Provide the (X, Y) coordinate of the cell's center where the given text is located.  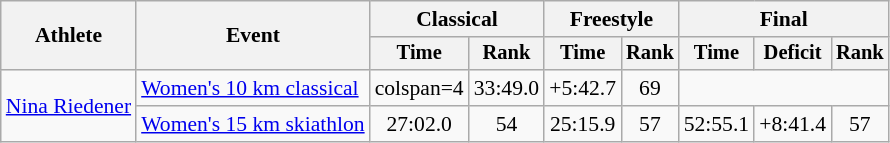
Women's 15 km skiathlon (253, 124)
27:02.0 (420, 124)
69 (650, 88)
Deficit (792, 54)
25:15.9 (582, 124)
Athlete (68, 36)
Nina Riedener (68, 106)
Final (784, 19)
colspan=4 (420, 88)
Event (253, 36)
+8:41.4 (792, 124)
Freestyle (611, 19)
54 (506, 124)
Classical (458, 19)
52:55.1 (716, 124)
33:49.0 (506, 88)
Women's 10 km classical (253, 88)
+5:42.7 (582, 88)
